Pinpoint the cell where the given text exists, returning its (X, Y) midpoint coordinate. 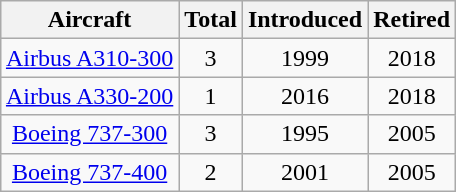
Airbus A330-200 (89, 96)
2016 (304, 96)
Retired (412, 20)
Boeing 737-400 (89, 172)
Aircraft (89, 20)
2001 (304, 172)
Airbus A310-300 (89, 58)
Introduced (304, 20)
1999 (304, 58)
Total (211, 20)
1 (211, 96)
Boeing 737-300 (89, 134)
2 (211, 172)
1995 (304, 134)
